Identify which cell holds the provided text, then report its [x, y] central coordinate. 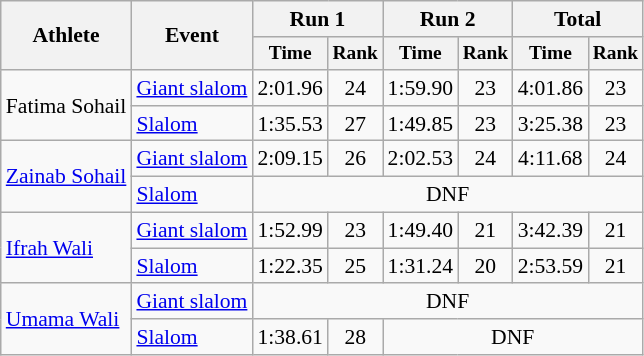
Umama Wali [66, 320]
1:59.90 [420, 88]
1:31.24 [420, 266]
Fatima Sohail [66, 106]
1:52.99 [290, 230]
28 [356, 337]
Zainab Sohail [66, 176]
2:01.96 [290, 88]
3:25.38 [550, 124]
25 [356, 266]
2:53.59 [550, 266]
4:01.86 [550, 88]
2:09.15 [290, 159]
Event [192, 36]
1:22.35 [290, 266]
1:49.40 [420, 230]
4:11.68 [550, 159]
2:02.53 [420, 159]
1:35.53 [290, 124]
1:38.61 [290, 337]
26 [356, 159]
Run 2 [448, 19]
Run 1 [317, 19]
20 [486, 266]
3:42.39 [550, 230]
27 [356, 124]
1:49.85 [420, 124]
Total [578, 19]
Athlete [66, 36]
Ifrah Wali [66, 248]
